Locate the cell with the specified text and output its (x, y) center coordinate. 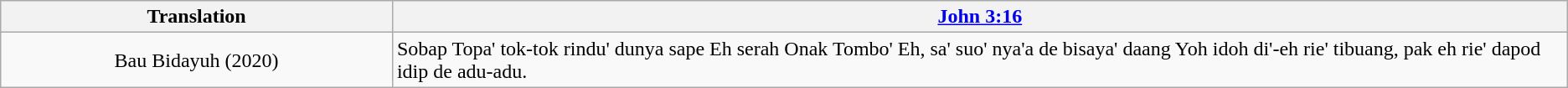
John 3:16 (980, 17)
Translation (197, 17)
Bau Bidayuh (2020) (197, 60)
